Return the [X, Y] coordinate for the center point of the cell that contains the specified text.  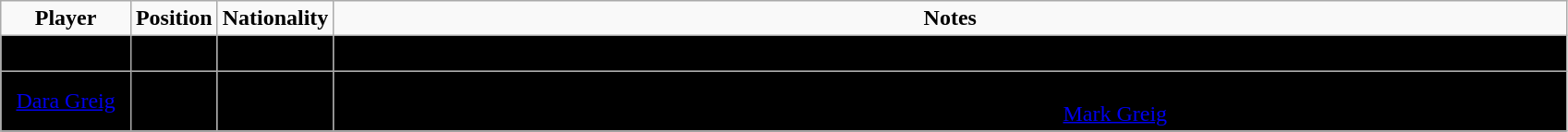
Skated for the PWHL's Toronto Aeros. Won a gold medal with Canada's entry at the 2019 IIHF Under-18 Women's World Championships [950, 54]
Notes [950, 18]
Player [67, 18]
Dara Greig [67, 102]
Forward [174, 102]
Nationality [275, 18]
Defense [174, 54]
Teagan Grant [67, 54]
Position [174, 18]
